Output the [X, Y] coordinate of the center of the cell containing the given text.  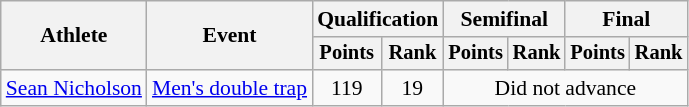
Event [230, 36]
Final [626, 19]
Did not advance [565, 88]
Men's double trap [230, 88]
Semifinal [504, 19]
Athlete [74, 36]
19 [412, 88]
119 [346, 88]
Sean Nicholson [74, 88]
Qualification [378, 19]
